Provide the (x, y) coordinate of the cell's center where the given text is located.  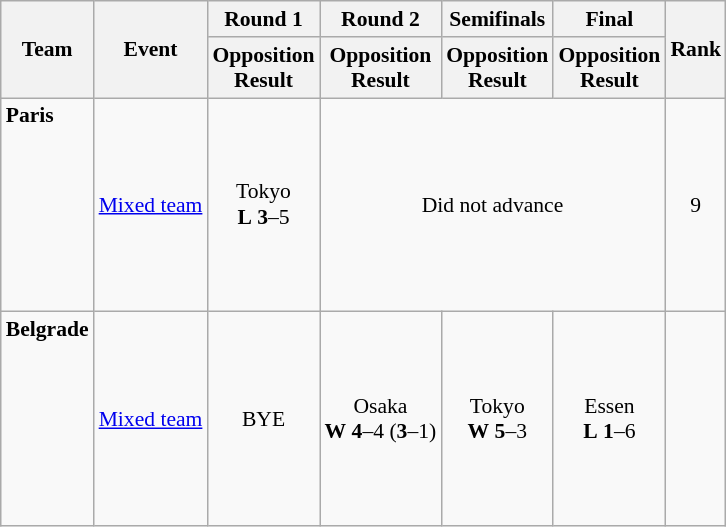
Tokyo W 5–3 (497, 419)
Final (609, 19)
Did not advance (493, 205)
Round 1 (263, 19)
Semifinals (497, 19)
Belgrade (48, 419)
Osaka W 4–4 (3–1) (381, 419)
9 (696, 205)
Team (48, 50)
BYE (263, 419)
Paris (48, 205)
Essen L 1–6 (609, 419)
Tokyo L 3–5 (263, 205)
Event (151, 50)
Rank (696, 50)
Round 2 (381, 19)
